Extract the [X, Y] coordinate from the center of the cell holding the provided text.  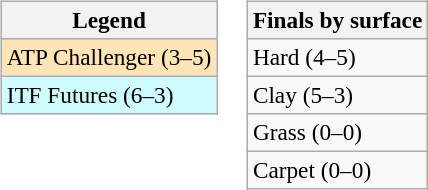
Finals by surface [337, 20]
Hard (4–5) [337, 57]
Grass (0–0) [337, 133]
ITF Futures (6–3) [108, 95]
Clay (5–3) [337, 95]
Legend [108, 20]
Carpet (0–0) [337, 171]
ATP Challenger (3–5) [108, 57]
